Return the (X, Y) coordinate for the center point of the cell that contains the specified text.  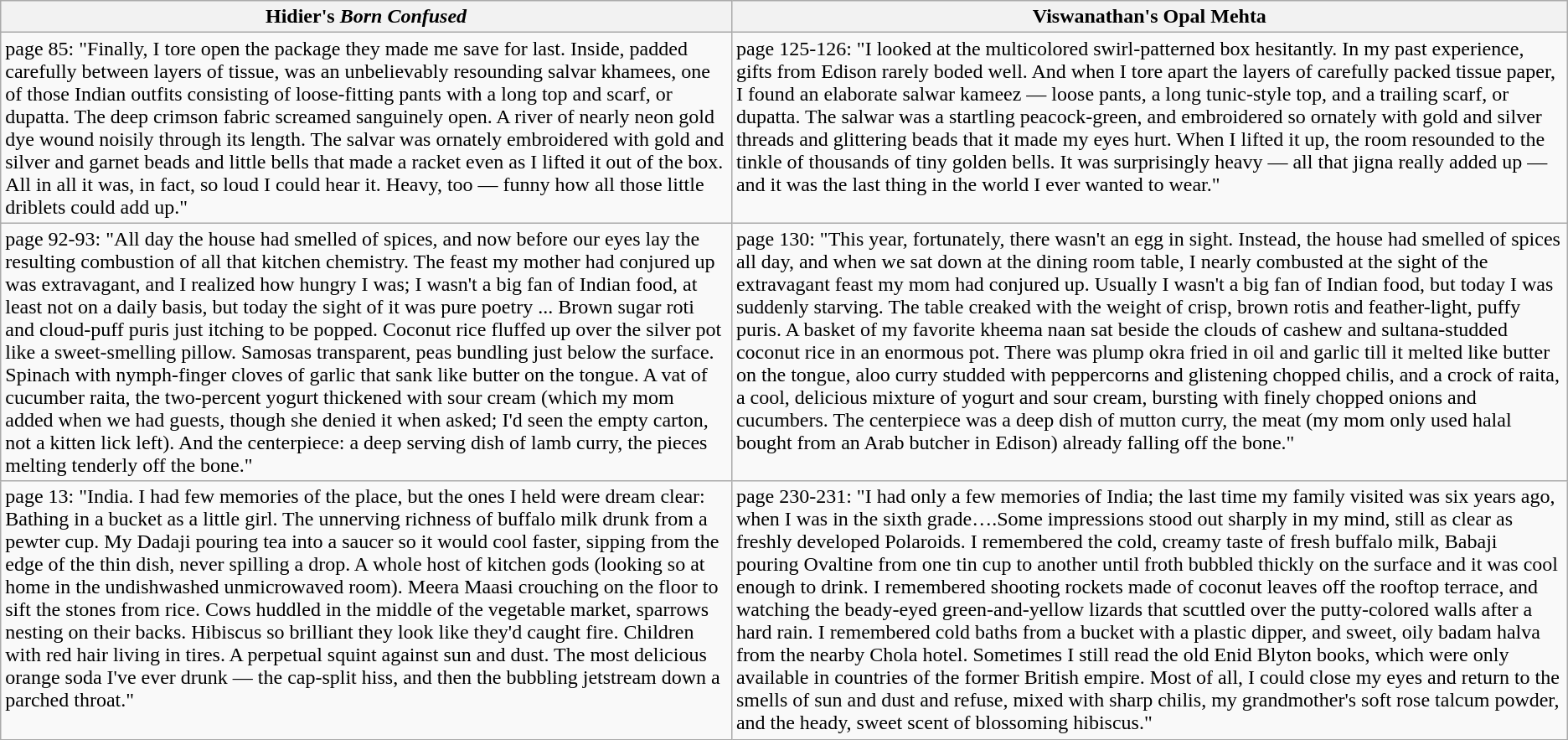
Hidier's Born Confused (367, 17)
Viswanathan's Opal Mehta (1149, 17)
